Return the (X, Y) coordinate for the center point of the cell that contains the specified text.  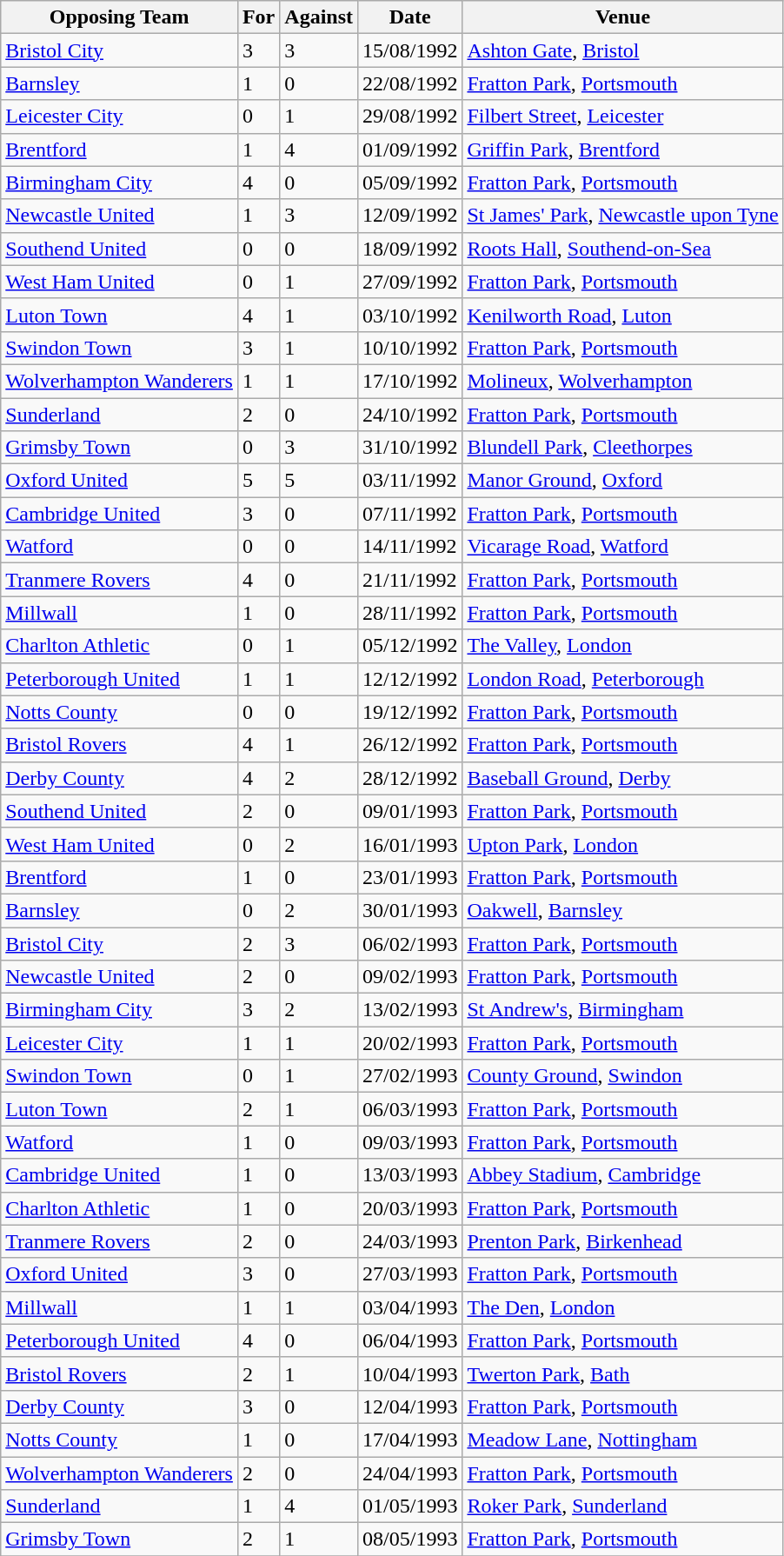
Manor Ground, Oxford (622, 481)
Kenilworth Road, Luton (622, 315)
16/01/1993 (410, 844)
Venue (622, 17)
London Road, Peterborough (622, 679)
19/12/1992 (410, 712)
12/04/1993 (410, 1406)
15/08/1992 (410, 50)
Roker Park, Sunderland (622, 1506)
12/09/1992 (410, 216)
For (258, 17)
Roots Hall, Southend-on-Sea (622, 249)
03/04/1993 (410, 1307)
08/05/1993 (410, 1539)
Molineux, Wolverhampton (622, 381)
17/04/1993 (410, 1440)
06/03/1993 (410, 1109)
Abbey Stadium, Cambridge (622, 1175)
21/11/1992 (410, 580)
Ashton Gate, Bristol (622, 50)
24/03/1993 (410, 1241)
Vicarage Road, Watford (622, 547)
30/01/1993 (410, 910)
Griffin Park, Brentford (622, 150)
01/09/1992 (410, 150)
09/01/1993 (410, 811)
12/12/1992 (410, 679)
13/03/1993 (410, 1175)
Meadow Lane, Nottingham (622, 1440)
St Andrew's, Birmingham (622, 1010)
13/02/1993 (410, 1010)
27/02/1993 (410, 1076)
03/10/1992 (410, 315)
23/01/1993 (410, 877)
Date (410, 17)
29/08/1992 (410, 116)
Opposing Team (120, 17)
09/02/1993 (410, 977)
01/05/1993 (410, 1506)
20/03/1993 (410, 1208)
27/03/1993 (410, 1274)
Filbert Street, Leicester (622, 116)
26/12/1992 (410, 745)
10/10/1992 (410, 348)
10/04/1993 (410, 1373)
07/11/1992 (410, 514)
03/11/1992 (410, 481)
20/02/1993 (410, 1043)
28/12/1992 (410, 778)
22/08/1992 (410, 83)
The Den, London (622, 1307)
17/10/1992 (410, 381)
05/12/1992 (410, 646)
05/09/1992 (410, 183)
27/09/1992 (410, 282)
06/04/1993 (410, 1340)
St James' Park, Newcastle upon Tyne (622, 216)
County Ground, Swindon (622, 1076)
24/10/1992 (410, 415)
Blundell Park, Cleethorpes (622, 448)
Baseball Ground, Derby (622, 778)
The Valley, London (622, 646)
14/11/1992 (410, 547)
Against (319, 17)
28/11/1992 (410, 613)
09/03/1993 (410, 1142)
18/09/1992 (410, 249)
Twerton Park, Bath (622, 1373)
31/10/1992 (410, 448)
Upton Park, London (622, 844)
06/02/1993 (410, 943)
Oakwell, Barnsley (622, 910)
24/04/1993 (410, 1473)
Prenton Park, Birkenhead (622, 1241)
